Locate the cell with the specified text and output its (x, y) center coordinate. 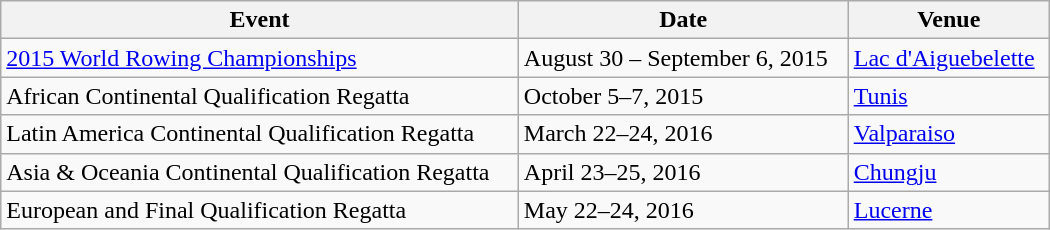
Date (683, 20)
Chungju (948, 172)
Asia & Oceania Continental Qualification Regatta (260, 172)
Latin America Continental Qualification Regatta (260, 134)
May 22–24, 2016 (683, 210)
Event (260, 20)
Tunis (948, 96)
Venue (948, 20)
October 5–7, 2015 (683, 96)
2015 World Rowing Championships (260, 58)
March 22–24, 2016 (683, 134)
European and Final Qualification Regatta (260, 210)
Valparaiso (948, 134)
African Continental Qualification Regatta (260, 96)
August 30 – September 6, 2015 (683, 58)
April 23–25, 2016 (683, 172)
Lucerne (948, 210)
Lac d'Aiguebelette (948, 58)
